Extract the [X, Y] coordinate from the center of the cell holding the provided text.  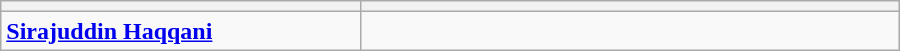
Sirajuddin Haqqani [180, 31]
